Return the [X, Y] coordinate for the center point of the cell that contains the specified text.  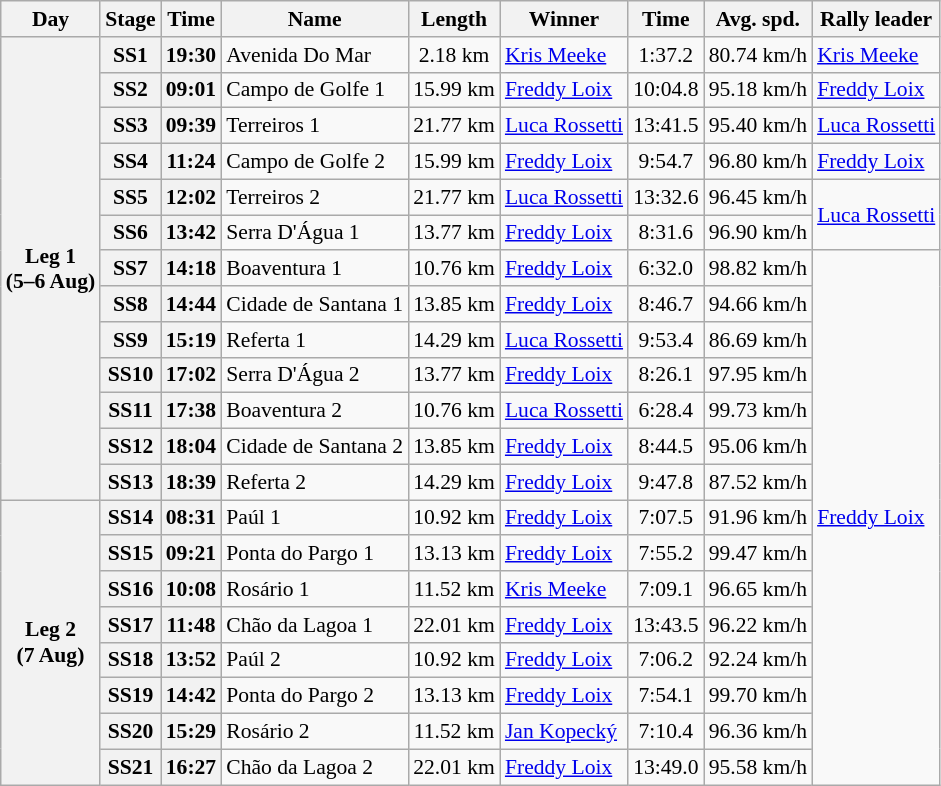
7:54.1 [666, 696]
13:42 [191, 233]
Serra D'Água 1 [314, 233]
Cidade de Santana 1 [314, 304]
SS20 [130, 732]
10:04.8 [666, 90]
Boaventura 2 [314, 411]
7:55.2 [666, 554]
9:54.7 [666, 162]
Name [314, 19]
Winner [564, 19]
13:52 [191, 660]
95.58 km/h [758, 767]
Day [50, 19]
Rally leader [876, 19]
Chão da Lagoa 1 [314, 625]
96.80 km/h [758, 162]
98.82 km/h [758, 269]
Terreiros 1 [314, 126]
Avg. spd. [758, 19]
2.18 km [454, 55]
9:53.4 [666, 340]
19:30 [191, 55]
SS13 [130, 482]
99.73 km/h [758, 411]
Ponta do Pargo 1 [314, 554]
11:24 [191, 162]
Terreiros 2 [314, 197]
SS12 [130, 447]
SS21 [130, 767]
Referta 1 [314, 340]
Stage [130, 19]
92.24 km/h [758, 660]
13:41.5 [666, 126]
SS8 [130, 304]
6:28.4 [666, 411]
Leg 1(5–6 Aug) [50, 268]
8:46.7 [666, 304]
SS6 [130, 233]
Campo de Golfe 2 [314, 162]
Boaventura 1 [314, 269]
SS5 [130, 197]
SS11 [130, 411]
96.45 km/h [758, 197]
96.90 km/h [758, 233]
SS1 [130, 55]
SS16 [130, 589]
18:39 [191, 482]
7:07.5 [666, 518]
Campo de Golfe 1 [314, 90]
95.06 km/h [758, 447]
99.47 km/h [758, 554]
Leg 2(7 Aug) [50, 642]
17:02 [191, 375]
8:31.6 [666, 233]
96.36 km/h [758, 732]
SS3 [130, 126]
15:29 [191, 732]
Chão da Lagoa 2 [314, 767]
86.69 km/h [758, 340]
Rosário 1 [314, 589]
SS18 [130, 660]
Paúl 2 [314, 660]
Cidade de Santana 2 [314, 447]
95.40 km/h [758, 126]
SS15 [130, 554]
Serra D'Água 2 [314, 375]
Ponta do Pargo 2 [314, 696]
14:44 [191, 304]
16:27 [191, 767]
80.74 km/h [758, 55]
14:18 [191, 269]
Referta 2 [314, 482]
7:10.4 [666, 732]
9:47.8 [666, 482]
Length [454, 19]
SS7 [130, 269]
Jan Kopecký [564, 732]
1:37.2 [666, 55]
7:09.1 [666, 589]
SS14 [130, 518]
7:06.2 [666, 660]
6:32.0 [666, 269]
09:21 [191, 554]
8:44.5 [666, 447]
97.95 km/h [758, 375]
SS2 [130, 90]
99.70 km/h [758, 696]
SS17 [130, 625]
15:19 [191, 340]
10:08 [191, 589]
96.22 km/h [758, 625]
Paúl 1 [314, 518]
SS4 [130, 162]
SS10 [130, 375]
17:38 [191, 411]
Rosário 2 [314, 732]
SS9 [130, 340]
11:48 [191, 625]
09:39 [191, 126]
08:31 [191, 518]
Avenida Do Mar [314, 55]
13:43.5 [666, 625]
91.96 km/h [758, 518]
09:01 [191, 90]
94.66 km/h [758, 304]
SS19 [130, 696]
8:26.1 [666, 375]
95.18 km/h [758, 90]
18:04 [191, 447]
14:42 [191, 696]
13:49.0 [666, 767]
96.65 km/h [758, 589]
13:32.6 [666, 197]
12:02 [191, 197]
87.52 km/h [758, 482]
